Detect which cell encompasses the target text, then output its (x, y) center coordinate. 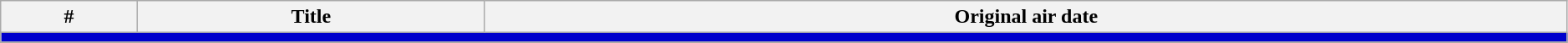
Original air date (1026, 17)
Title (311, 17)
# (69, 17)
